Return the (X, Y) coordinate for the center point of the cell that contains the specified text.  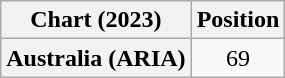
Australia (ARIA) (96, 58)
Position (238, 20)
69 (238, 58)
Chart (2023) (96, 20)
